Capture the cell that displays the provided text and extract its (x, y) central coordinate. 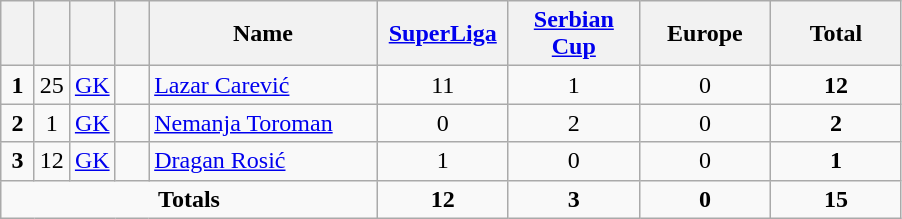
15 (836, 199)
SuperLiga (442, 34)
Serbian Cup (574, 34)
Nemanja Toroman (264, 123)
Lazar Carević (264, 85)
Dragan Rosić (264, 161)
25 (52, 85)
Name (264, 34)
11 (442, 85)
Total (836, 34)
Totals (189, 199)
Europe (704, 34)
